Determine the [x, y] coordinate at the center of the cell enclosing the given text.  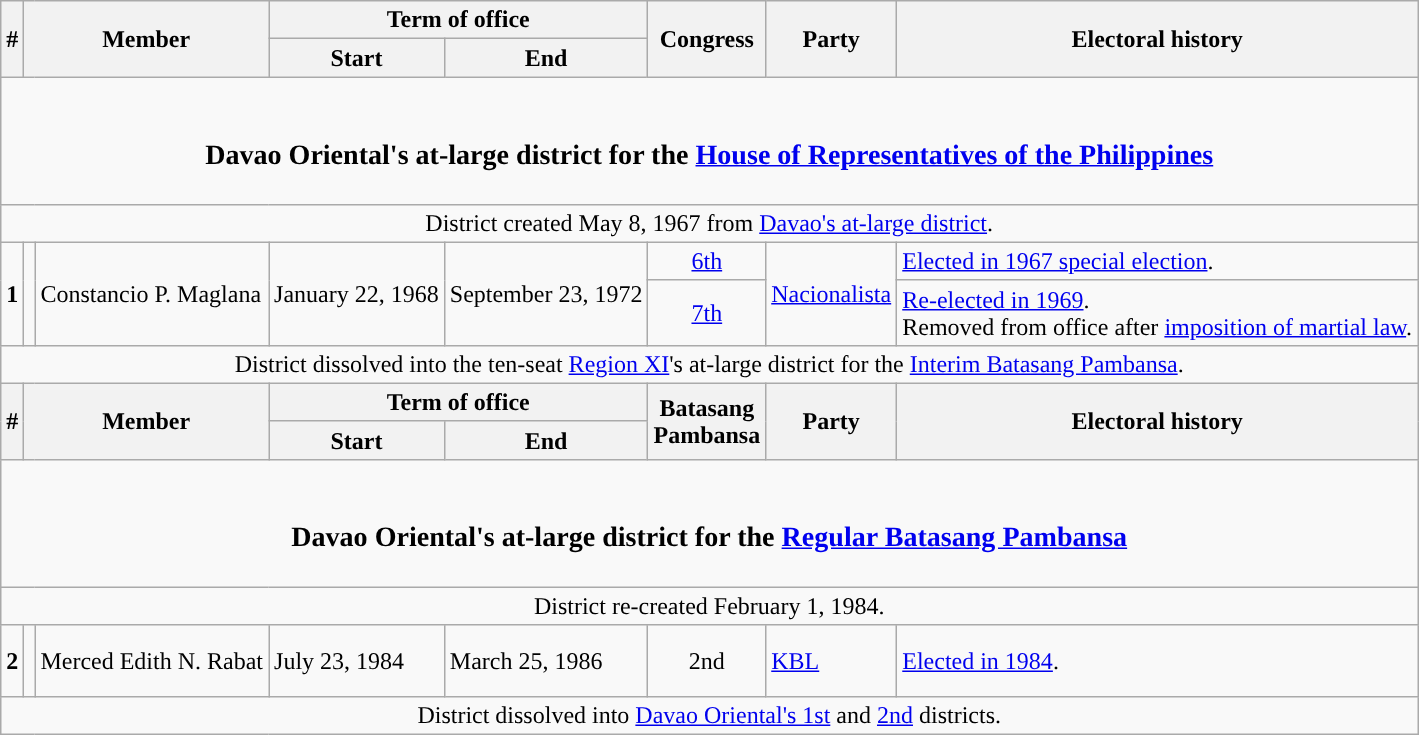
Elected in 1984. [1158, 661]
District created May 8, 1967 from Davao's at-large district. [710, 223]
6th [707, 261]
September 23, 1972 [546, 294]
District re-created February 1, 1984. [710, 606]
Davao Oriental's at-large district for the Regular Batasang Pambansa [710, 522]
Elected in 1967 special election. [1158, 261]
July 23, 1984 [357, 661]
Constancio P. Maglana [152, 294]
2nd [707, 661]
Re-elected in 1969.Removed from office after imposition of martial law. [1158, 312]
District dissolved into the ten-seat Region XI's at-large district for the Interim Batasang Pambansa. [710, 364]
KBL [832, 661]
1 [12, 294]
2 [12, 661]
March 25, 1986 [546, 661]
Davao Oriental's at-large district for the House of Representatives of the Philippines [710, 140]
Nacionalista [832, 294]
January 22, 1968 [357, 294]
7th [707, 312]
Merced Edith N. Rabat [152, 661]
District dissolved into Davao Oriental's 1st and 2nd districts. [710, 716]
Congress [707, 39]
BatasangPambansa [707, 421]
